Return (X, Y) of the center of cell containing provided text 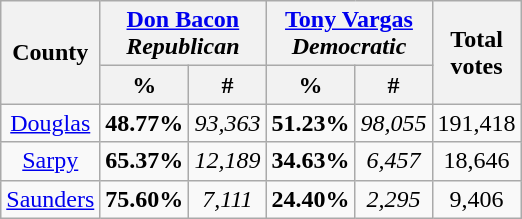
2,295 (394, 199)
191,418 (476, 123)
Douglas (50, 123)
48.77% (144, 123)
98,055 (394, 123)
County (50, 52)
7,111 (228, 199)
Tony VargasDemocratic (349, 34)
12,189 (228, 161)
18,646 (476, 161)
65.37% (144, 161)
93,363 (228, 123)
6,457 (394, 161)
24.40% (310, 199)
9,406 (476, 199)
Totalvotes (476, 52)
75.60% (144, 199)
Don BaconRepublican (183, 34)
51.23% (310, 123)
Sarpy (50, 161)
34.63% (310, 161)
Saunders (50, 199)
